For the text-containing cell, return its midpoint in [X, Y] coordinate format. 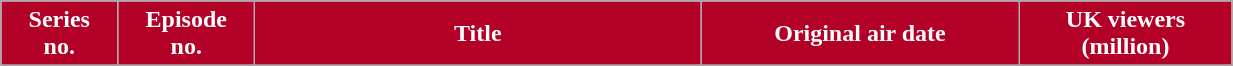
UK viewers(million) [1125, 34]
Original air date [860, 34]
Episodeno. [186, 34]
Title [478, 34]
Seriesno. [60, 34]
